From the cell containing the given text, extract its center point as [X, Y] coordinate. 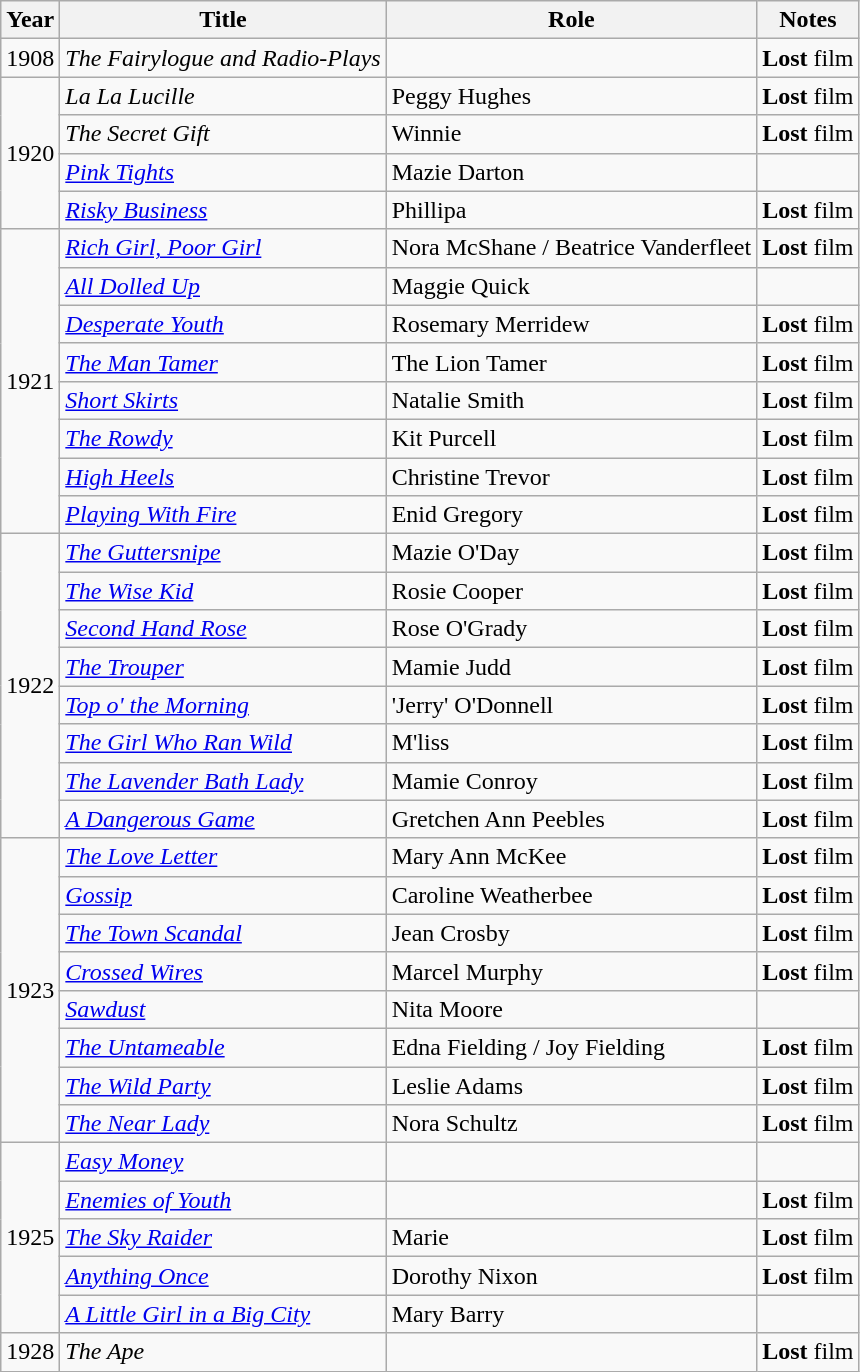
Enemies of Youth [223, 1200]
Enid Gregory [571, 515]
Year [30, 20]
Mazie O'Day [571, 553]
Phillipa [571, 210]
Rosie Cooper [571, 591]
The Near Lady [223, 1124]
Top o' the Morning [223, 705]
The Ape [223, 1352]
Christine Trevor [571, 477]
The Wise Kid [223, 591]
Anything Once [223, 1276]
The Trouper [223, 667]
Easy Money [223, 1162]
Edna Fielding / Joy Fielding [571, 1047]
The Guttersnipe [223, 553]
1928 [30, 1352]
All Dolled Up [223, 286]
Risky Business [223, 210]
Crossed Wires [223, 971]
Kit Purcell [571, 438]
Natalie Smith [571, 400]
The Untameable [223, 1047]
Dorothy Nixon [571, 1276]
1920 [30, 153]
The Lion Tamer [571, 362]
The Town Scandal [223, 933]
1923 [30, 990]
A Dangerous Game [223, 819]
The Rowdy [223, 438]
Nora Schultz [571, 1124]
Second Hand Rose [223, 629]
The Girl Who Ran Wild [223, 743]
Caroline Weatherbee [571, 895]
Mary Barry [571, 1314]
M'liss [571, 743]
The Man Tamer [223, 362]
Peggy Hughes [571, 96]
Gretchen Ann Peebles [571, 819]
Short Skirts [223, 400]
Mazie Darton [571, 172]
'Jerry' O'Donnell [571, 705]
Winnie [571, 134]
The Lavender Bath Lady [223, 781]
Notes [808, 20]
A Little Girl in a Big City [223, 1314]
Mamie Judd [571, 667]
1922 [30, 686]
Mary Ann McKee [571, 857]
Nita Moore [571, 1009]
Sawdust [223, 1009]
The Secret Gift [223, 134]
Role [571, 20]
1921 [30, 381]
Leslie Adams [571, 1085]
High Heels [223, 477]
Gossip [223, 895]
Nora McShane / Beatrice Vanderfleet [571, 248]
The Wild Party [223, 1085]
The Love Letter [223, 857]
Rich Girl, Poor Girl [223, 248]
Marie [571, 1238]
Rose O'Grady [571, 629]
Jean Crosby [571, 933]
La La Lucille [223, 96]
Maggie Quick [571, 286]
1925 [30, 1238]
The Fairylogue and Radio-Plays [223, 58]
Marcel Murphy [571, 971]
Title [223, 20]
Desperate Youth [223, 324]
Mamie Conroy [571, 781]
1908 [30, 58]
The Sky Raider [223, 1238]
Rosemary Merridew [571, 324]
Pink Tights [223, 172]
Playing With Fire [223, 515]
